Find where the given text appears and provide that cell's center as (x, y) coordinate. 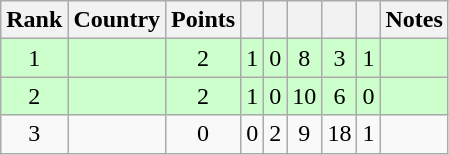
10 (304, 96)
Rank (34, 20)
Country (117, 20)
Points (204, 20)
6 (340, 96)
8 (304, 58)
18 (340, 134)
9 (304, 134)
Notes (414, 20)
